Pinpoint the cell where the given text exists, returning its [x, y] midpoint coordinate. 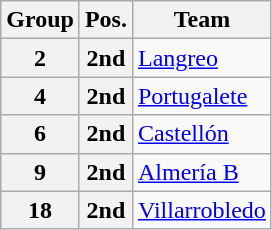
Team [202, 20]
Langreo [202, 58]
Portugalete [202, 96]
6 [40, 134]
4 [40, 96]
Group [40, 20]
9 [40, 172]
Villarrobledo [202, 210]
Almería B [202, 172]
Pos. [106, 20]
18 [40, 210]
2 [40, 58]
Castellón [202, 134]
